Determine the [x, y] coordinate at the center of the cell enclosing the given text.  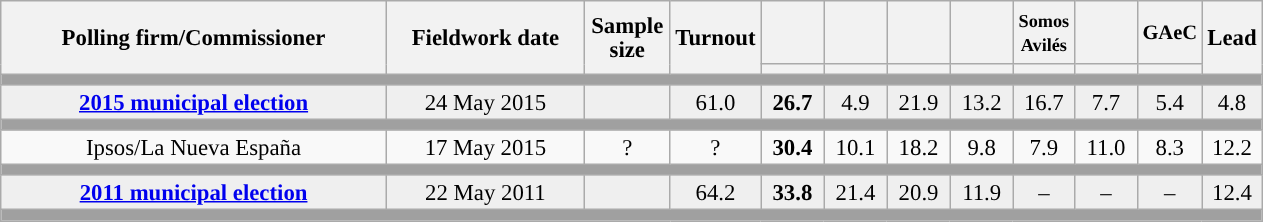
GAeC [1170, 32]
12.2 [1232, 148]
Lead [1232, 38]
Fieldwork date [485, 38]
26.7 [792, 102]
SomosAvilés [1044, 32]
4.9 [856, 102]
Ipsos/La Nueva España [194, 148]
11.0 [1106, 148]
20.9 [918, 194]
Turnout [716, 38]
Polling firm/Commissioner [194, 38]
13.2 [982, 102]
9.8 [982, 148]
Sample size [627, 38]
64.2 [716, 194]
10.1 [856, 148]
5.4 [1170, 102]
7.9 [1044, 148]
11.9 [982, 194]
17 May 2015 [485, 148]
21.9 [918, 102]
12.4 [1232, 194]
4.8 [1232, 102]
2015 municipal election [194, 102]
24 May 2015 [485, 102]
16.7 [1044, 102]
22 May 2011 [485, 194]
18.2 [918, 148]
2011 municipal election [194, 194]
8.3 [1170, 148]
21.4 [856, 194]
7.7 [1106, 102]
30.4 [792, 148]
61.0 [716, 102]
33.8 [792, 194]
